Search for the cell housing the specified text and yield its [X, Y] center coordinate. 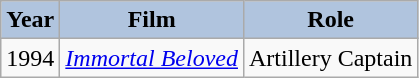
Artillery Captain [330, 58]
Film [152, 20]
1994 [30, 58]
Immortal Beloved [152, 58]
Role [330, 20]
Year [30, 20]
